Return the [x, y] coordinate for the center point of the cell that contains the specified text.  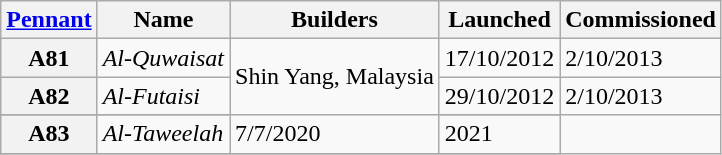
A81 [49, 58]
Al-Taweelah [163, 134]
Shin Yang, Malaysia [335, 77]
A83 [49, 134]
17/10/2012 [499, 58]
2021 [499, 134]
A82 [49, 96]
Al-Futaisi [163, 96]
Pennant [49, 20]
Builders [335, 20]
Name [163, 20]
7/7/2020 [335, 134]
Al-Quwaisat [163, 58]
Launched [499, 20]
29/10/2012 [499, 96]
Commissioned [641, 20]
